Return the (X, Y) coordinate for the center point of the cell that contains the specified text.  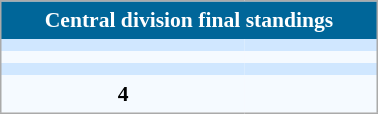
Central division final standings (189, 20)
4 (122, 94)
